Scan for the cell matching the given text and deliver its [X, Y] coordinate at center. 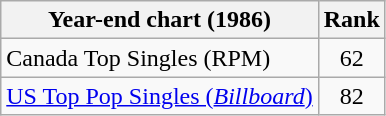
82 [352, 96]
62 [352, 58]
Rank [352, 20]
Canada Top Singles (RPM) [160, 58]
Year-end chart (1986) [160, 20]
US Top Pop Singles (Billboard) [160, 96]
